Return the (x, y) coordinate for the center point of the cell that contains the specified text.  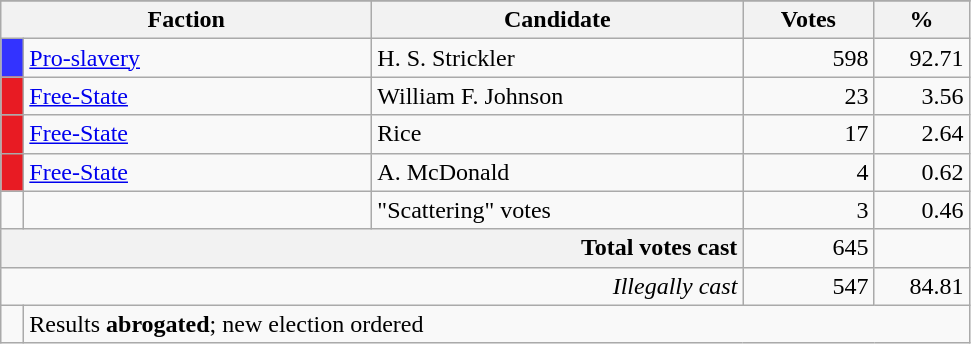
Pro-slavery (198, 58)
645 (808, 248)
Results abrogated; new election ordered (496, 324)
547 (808, 286)
"Scattering" votes (558, 210)
92.71 (922, 58)
A. McDonald (558, 172)
% (922, 20)
2.64 (922, 134)
0.46 (922, 210)
17 (808, 134)
0.62 (922, 172)
23 (808, 96)
Votes (808, 20)
Faction (186, 20)
3.56 (922, 96)
84.81 (922, 286)
598 (808, 58)
3 (808, 210)
Candidate (558, 20)
H. S. Strickler (558, 58)
Rice (558, 134)
Illegally cast (372, 286)
4 (808, 172)
William F. Johnson (558, 96)
Total votes cast (372, 248)
